Scan for the cell matching the given text and deliver its [X, Y] coordinate at center. 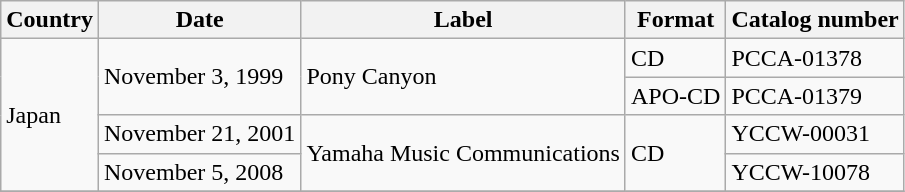
Label [464, 20]
PCCA-01379 [815, 96]
APO-CD [675, 96]
Pony Canyon [464, 77]
November 3, 1999 [199, 77]
November 5, 2008 [199, 172]
PCCA-01378 [815, 58]
November 21, 2001 [199, 134]
Yamaha Music Communications [464, 153]
Format [675, 20]
YCCW-10078 [815, 172]
Country [50, 20]
Date [199, 20]
Catalog number [815, 20]
YCCW-00031 [815, 134]
Japan [50, 115]
